Determine the [x, y] coordinate at the center of the cell enclosing the given text.  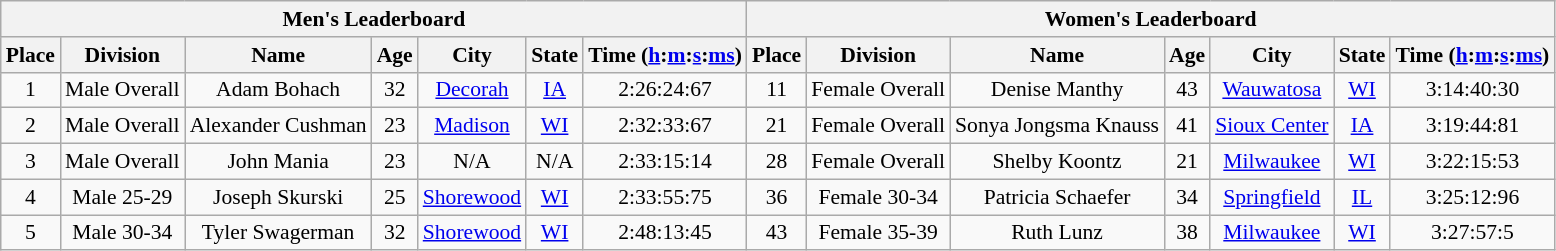
2:48:13:45 [665, 233]
Shelby Koontz [1057, 162]
Women's Leaderboard [1150, 19]
2:32:33:67 [665, 126]
3:14:40:30 [1472, 90]
Springfield [1272, 197]
1 [30, 90]
Tyler Swagerman [278, 233]
Decorah [472, 90]
Male 30-34 [122, 233]
3:27:57:5 [1472, 233]
IL [1362, 197]
Sonya Jongsma Knauss [1057, 126]
41 [1187, 126]
Sioux Center [1272, 126]
2 [30, 126]
Denise Manthy [1057, 90]
Alexander Cushman [278, 126]
2:26:24:67 [665, 90]
2:33:55:75 [665, 197]
4 [30, 197]
25 [395, 197]
28 [776, 162]
3:25:12:96 [1472, 197]
John Mania [278, 162]
Female 30-34 [878, 197]
36 [776, 197]
Men's Leaderboard [374, 19]
11 [776, 90]
5 [30, 233]
Joseph Skurski [278, 197]
3 [30, 162]
Male 25-29 [122, 197]
38 [1187, 233]
34 [1187, 197]
3:19:44:81 [1472, 126]
Ruth Lunz [1057, 233]
Female 35-39 [878, 233]
Adam Bohach [278, 90]
Madison [472, 126]
2:33:15:14 [665, 162]
3:22:15:53 [1472, 162]
Patricia Schaefer [1057, 197]
Wauwatosa [1272, 90]
